From the cell containing the given text, extract its center point as [x, y] coordinate. 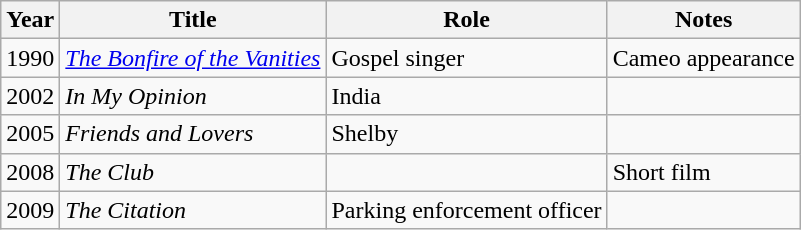
The Club [193, 172]
1990 [30, 58]
Role [466, 20]
Notes [704, 20]
India [466, 96]
The Citation [193, 210]
In My Opinion [193, 96]
Friends and Lovers [193, 134]
Short film [704, 172]
2008 [30, 172]
Shelby [466, 134]
Parking enforcement officer [466, 210]
2005 [30, 134]
2009 [30, 210]
Year [30, 20]
The Bonfire of the Vanities [193, 58]
Cameo appearance [704, 58]
Gospel singer [466, 58]
2002 [30, 96]
Title [193, 20]
